For the text-containing cell, return its midpoint in (X, Y) coordinate format. 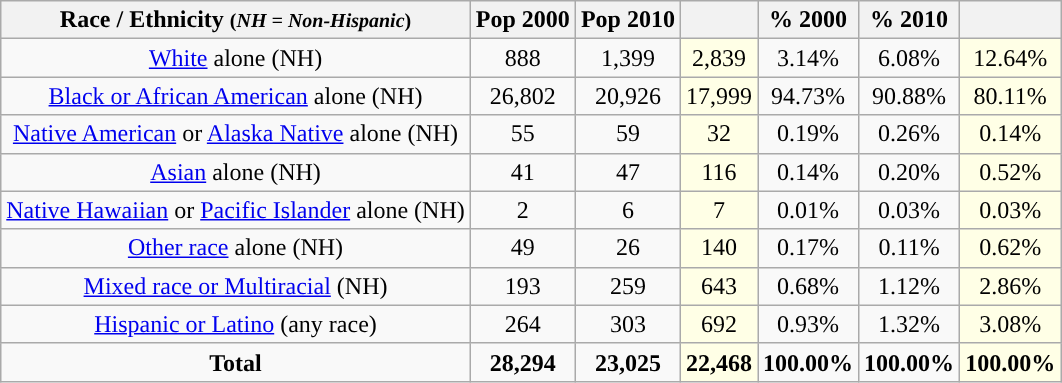
49 (522, 248)
26 (628, 248)
Race / Ethnicity (NH = Non-Hispanic) (236, 20)
2.86% (1010, 286)
Other race alone (NH) (236, 248)
7 (718, 210)
888 (522, 58)
264 (522, 324)
Black or African American alone (NH) (236, 96)
% 2000 (808, 20)
80.11% (1010, 96)
0.01% (808, 210)
Hispanic or Latino (any race) (236, 324)
6.08% (910, 58)
0.68% (808, 286)
1,399 (628, 58)
0.93% (808, 324)
% 2010 (910, 20)
59 (628, 134)
55 (522, 134)
32 (718, 134)
Native American or Alaska Native alone (NH) (236, 134)
20,926 (628, 96)
28,294 (522, 362)
643 (718, 286)
Asian alone (NH) (236, 172)
2,839 (718, 58)
0.62% (1010, 248)
692 (718, 324)
116 (718, 172)
1.32% (910, 324)
Mixed race or Multiracial (NH) (236, 286)
23,025 (628, 362)
90.88% (910, 96)
Pop 2010 (628, 20)
2 (522, 210)
0.19% (808, 134)
0.52% (1010, 172)
22,468 (718, 362)
6 (628, 210)
Total (236, 362)
0.11% (910, 248)
0.17% (808, 248)
3.14% (808, 58)
17,999 (718, 96)
259 (628, 286)
White alone (NH) (236, 58)
Pop 2000 (522, 20)
94.73% (808, 96)
47 (628, 172)
0.26% (910, 134)
0.20% (910, 172)
26,802 (522, 96)
12.64% (1010, 58)
303 (628, 324)
Native Hawaiian or Pacific Islander alone (NH) (236, 210)
1.12% (910, 286)
140 (718, 248)
41 (522, 172)
193 (522, 286)
3.08% (1010, 324)
